For the text-containing cell, return its midpoint in (X, Y) coordinate format. 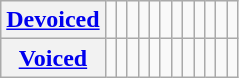
Voiced (53, 58)
Devoiced (53, 20)
